Provide the (X, Y) coordinate of the cell's center where the given text is located.  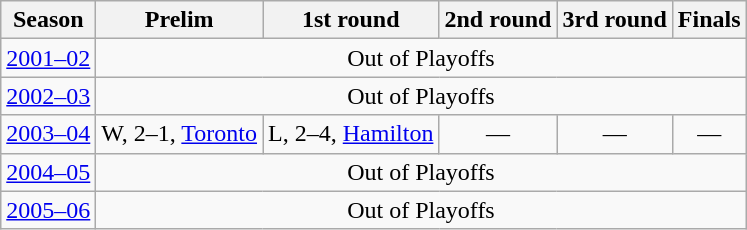
1st round (351, 20)
Prelim (180, 20)
Finals (709, 20)
2005–06 (48, 210)
3rd round (614, 20)
2nd round (498, 20)
2002–03 (48, 96)
W, 2–1, Toronto (180, 134)
2001–02 (48, 58)
Season (48, 20)
L, 2–4, Hamilton (351, 134)
2003–04 (48, 134)
2004–05 (48, 172)
